Capture the cell that displays the provided text and extract its [x, y] central coordinate. 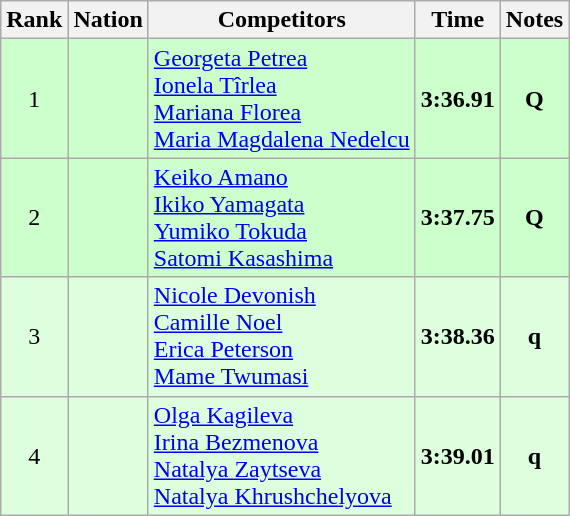
Georgeta PetreaIonela TîrleaMariana FloreaMaria Magdalena Nedelcu [282, 98]
3 [34, 336]
1 [34, 98]
4 [34, 456]
2 [34, 218]
Rank [34, 20]
Olga KagilevaIrina BezmenovaNatalya ZaytsevaNatalya Khrushchelyova [282, 456]
3:36.91 [458, 98]
Time [458, 20]
Nation [108, 20]
Notes [534, 20]
3:39.01 [458, 456]
Competitors [282, 20]
Nicole DevonishCamille NoelErica PetersonMame Twumasi [282, 336]
3:37.75 [458, 218]
Keiko AmanoIkiko YamagataYumiko TokudaSatomi Kasashima [282, 218]
3:38.36 [458, 336]
